Provide the (x, y) coordinate of the cell's center where the given text is located.  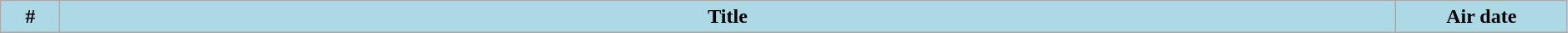
Air date (1481, 17)
# (30, 17)
Title (728, 17)
